Provide the [X, Y] coordinate of the cell's center where the given text is located.  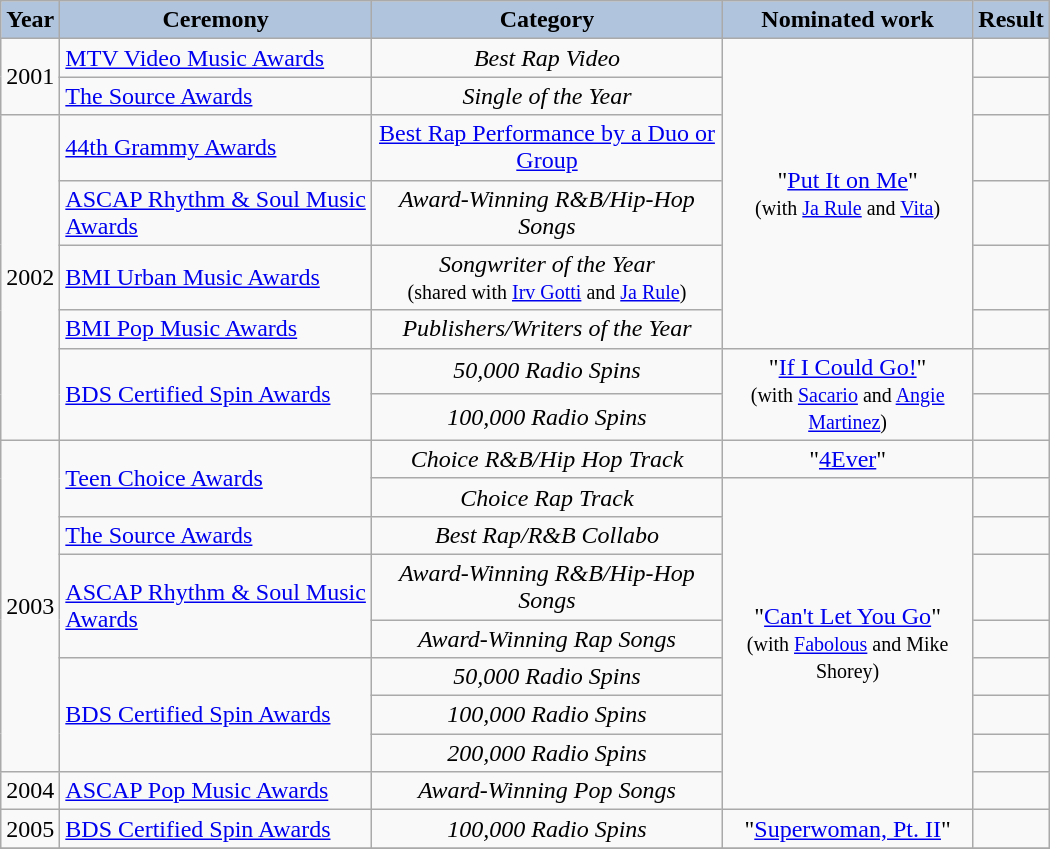
200,000 Radio Spins [546, 753]
Award-Winning Rap Songs [546, 639]
Nominated work [847, 20]
Best Rap Performance by a Duo or Group [546, 148]
"If I Could Go!" (with Sacario and Angie Martinez) [847, 394]
2003 [30, 606]
"4Ever" [847, 459]
"Put It on Me" (with Ja Rule and Vita) [847, 194]
Single of the Year [546, 96]
Songwriter of the Year (shared with Irv Gotti and Ja Rule) [546, 278]
2002 [30, 278]
MTV Video Music Awards [216, 58]
Publishers/Writers of the Year [546, 329]
ASCAP Pop Music Awards [216, 791]
Year [30, 20]
2004 [30, 791]
Ceremony [216, 20]
2001 [30, 77]
BMI Urban Music Awards [216, 278]
Choice R&B/Hip Hop Track [546, 459]
Best Rap Video [546, 58]
BMI Pop Music Awards [216, 329]
Result [1011, 20]
Teen Choice Awards [216, 478]
"Can't Let You Go" (with Fabolous and Mike Shorey) [847, 644]
44th Grammy Awards [216, 148]
Best Rap/R&B Collabo [546, 535]
Choice Rap Track [546, 497]
Award-Winning Pop Songs [546, 791]
Category [546, 20]
"Superwoman, Pt. II" [847, 829]
2005 [30, 829]
